Extract the (X, Y) coordinate from the center of the cell holding the provided text.  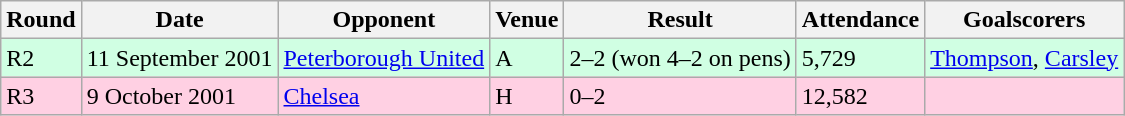
11 September 2001 (180, 58)
12,582 (860, 96)
Result (680, 20)
Thompson, Carsley (1024, 58)
Venue (527, 20)
R3 (41, 96)
Attendance (860, 20)
5,729 (860, 58)
R2 (41, 58)
0–2 (680, 96)
A (527, 58)
Opponent (384, 20)
9 October 2001 (180, 96)
Date (180, 20)
2–2 (won 4–2 on pens) (680, 58)
Goalscorers (1024, 20)
Chelsea (384, 96)
Peterborough United (384, 58)
Round (41, 20)
H (527, 96)
